Provide the [X, Y] coordinate of the cell's center where the given text is located.  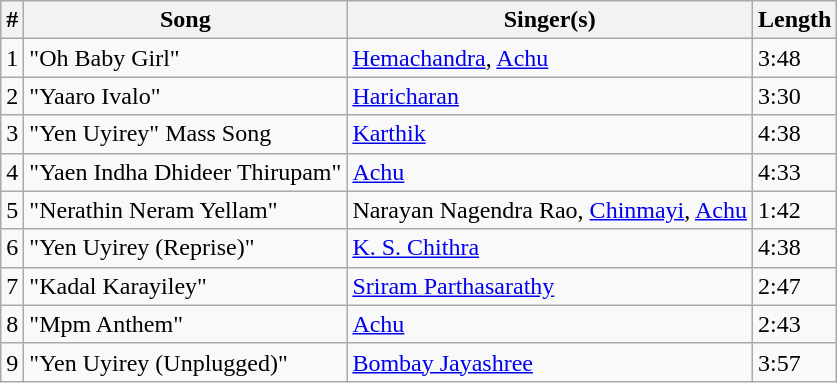
1 [12, 58]
3:30 [794, 96]
Karthik [550, 134]
Sriram Parthasarathy [550, 286]
"Yaen Indha Dhideer Thirupam" [186, 172]
# [12, 20]
2:43 [794, 324]
"Yen Uyirey" Mass Song [186, 134]
Hemachandra, Achu [550, 58]
"Oh Baby Girl" [186, 58]
6 [12, 248]
1:42 [794, 210]
4:33 [794, 172]
3 [12, 134]
Song [186, 20]
2 [12, 96]
K. S. Chithra [550, 248]
5 [12, 210]
"Yaaro Ivalo" [186, 96]
Haricharan [550, 96]
"Yen Uyirey (Reprise)" [186, 248]
4 [12, 172]
3:48 [794, 58]
3:57 [794, 362]
Length [794, 20]
9 [12, 362]
2:47 [794, 286]
"Mpm Anthem" [186, 324]
Singer(s) [550, 20]
"Kadal Karayiley" [186, 286]
8 [12, 324]
Bombay Jayashree [550, 362]
"Nerathin Neram Yellam" [186, 210]
7 [12, 286]
Narayan Nagendra Rao, Chinmayi, Achu [550, 210]
"Yen Uyirey (Unplugged)" [186, 362]
